Provide the (X, Y) coordinate of the cell's center where the given text is located.  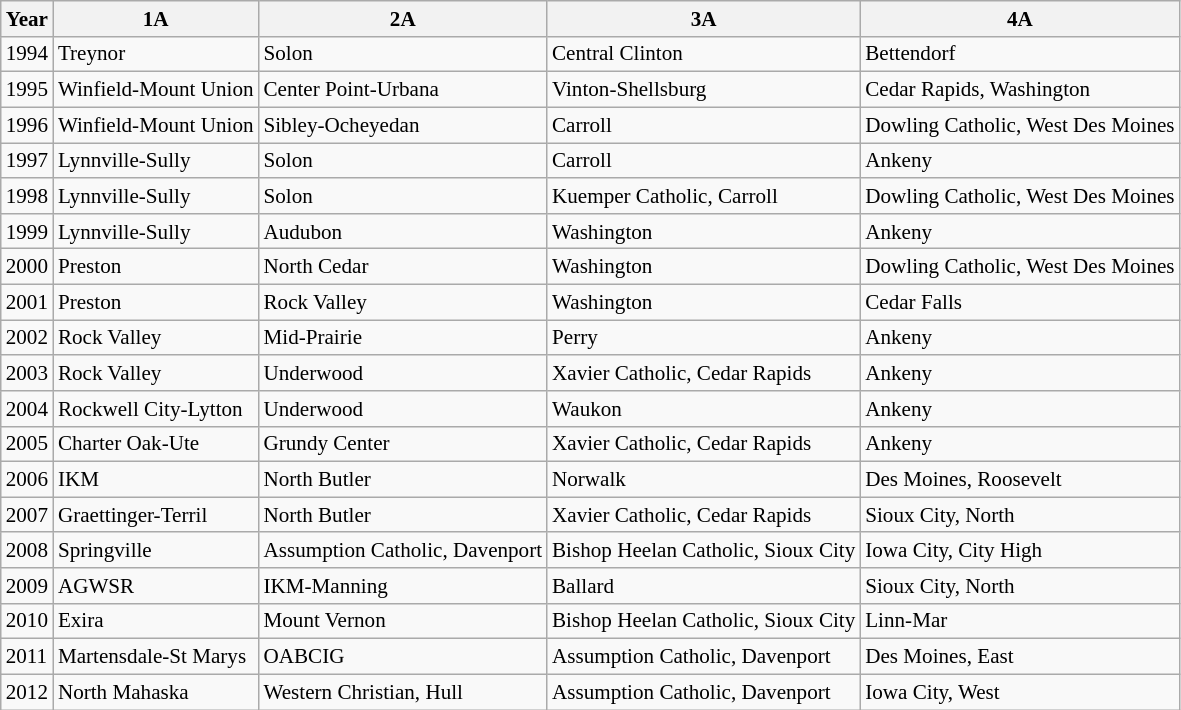
IKM (156, 480)
Des Moines, East (1020, 656)
Mid-Prairie (404, 338)
2003 (27, 372)
Springville (156, 550)
Central Clinton (704, 54)
Center Point-Urbana (404, 90)
Mount Vernon (404, 620)
1997 (27, 160)
3A (704, 18)
2004 (27, 408)
AGWSR (156, 586)
Norwalk (704, 480)
2A (404, 18)
Treynor (156, 54)
2010 (27, 620)
North Mahaska (156, 692)
Ballard (704, 586)
Western Christian, Hull (404, 692)
Bettendorf (1020, 54)
1999 (27, 230)
2002 (27, 338)
4A (1020, 18)
Cedar Falls (1020, 302)
Vinton-Shellsburg (704, 90)
2008 (27, 550)
1998 (27, 196)
2001 (27, 302)
2006 (27, 480)
2009 (27, 586)
Charter Oak-Ute (156, 444)
North Cedar (404, 266)
2007 (27, 514)
Perry (704, 338)
Sibley-Ocheyedan (404, 124)
2011 (27, 656)
IKM-Manning (404, 586)
Iowa City, West (1020, 692)
1A (156, 18)
Grundy Center (404, 444)
Waukon (704, 408)
Linn-Mar (1020, 620)
OABCIG (404, 656)
1994 (27, 54)
Cedar Rapids, Washington (1020, 90)
Rockwell City-Lytton (156, 408)
Kuemper Catholic, Carroll (704, 196)
Audubon (404, 230)
2000 (27, 266)
2012 (27, 692)
Des Moines, Roosevelt (1020, 480)
2005 (27, 444)
1996 (27, 124)
Exira (156, 620)
Martensdale-St Marys (156, 656)
Year (27, 18)
Iowa City, City High (1020, 550)
Graettinger-Terril (156, 514)
1995 (27, 90)
